Search for the cell housing the specified text and yield its (x, y) center coordinate. 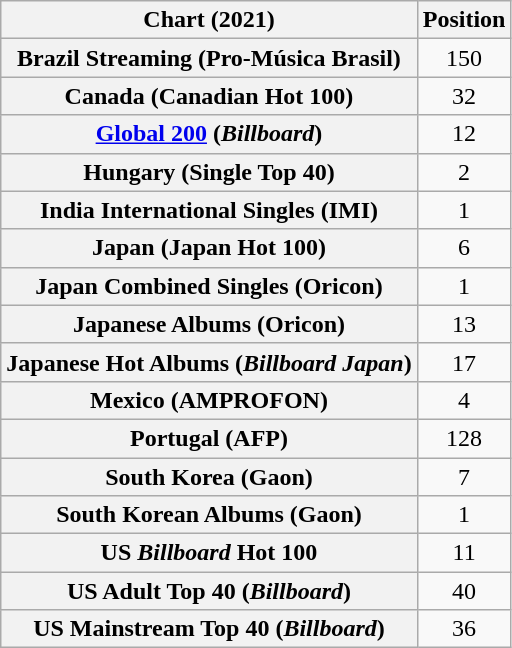
40 (464, 591)
Japan Combined Singles (Oricon) (209, 286)
12 (464, 134)
US Billboard Hot 100 (209, 553)
11 (464, 553)
6 (464, 248)
36 (464, 629)
Global 200 (Billboard) (209, 134)
Japanese Albums (Oricon) (209, 324)
17 (464, 362)
Brazil Streaming (Pro-Música Brasil) (209, 58)
Portugal (AFP) (209, 438)
Japan (Japan Hot 100) (209, 248)
South Korean Albums (Gaon) (209, 515)
13 (464, 324)
South Korea (Gaon) (209, 477)
US Adult Top 40 (Billboard) (209, 591)
Mexico (AMPROFON) (209, 400)
Japanese Hot Albums (Billboard Japan) (209, 362)
Position (464, 20)
Canada (Canadian Hot 100) (209, 96)
150 (464, 58)
India International Singles (IMI) (209, 210)
Hungary (Single Top 40) (209, 172)
4 (464, 400)
7 (464, 477)
US Mainstream Top 40 (Billboard) (209, 629)
128 (464, 438)
Chart (2021) (209, 20)
2 (464, 172)
32 (464, 96)
